Provide the (X, Y) coordinate of the cell's center where the given text is located.  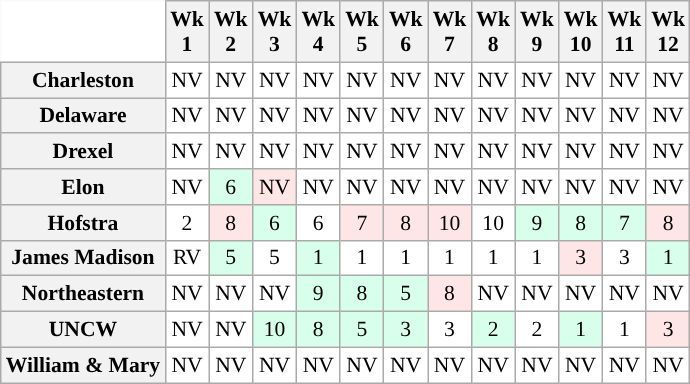
Wk5 (362, 32)
Wk12 (668, 32)
James Madison (83, 258)
Wk6 (406, 32)
Elon (83, 187)
Wk10 (581, 32)
Delaware (83, 116)
UNCW (83, 330)
Wk2 (231, 32)
Hofstra (83, 223)
Wk11 (625, 32)
Drexel (83, 152)
William & Mary (83, 365)
Northeastern (83, 294)
Wk3 (275, 32)
RV (187, 258)
Wk4 (318, 32)
Wk 1 (187, 32)
Wk8 (493, 32)
Charleston (83, 80)
Wk9 (537, 32)
Wk7 (450, 32)
